Locate the cell with the specified text and output its (x, y) center coordinate. 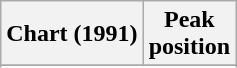
Chart (1991) (72, 34)
Peakposition (189, 34)
